Capture the cell that displays the provided text and extract its [x, y] central coordinate. 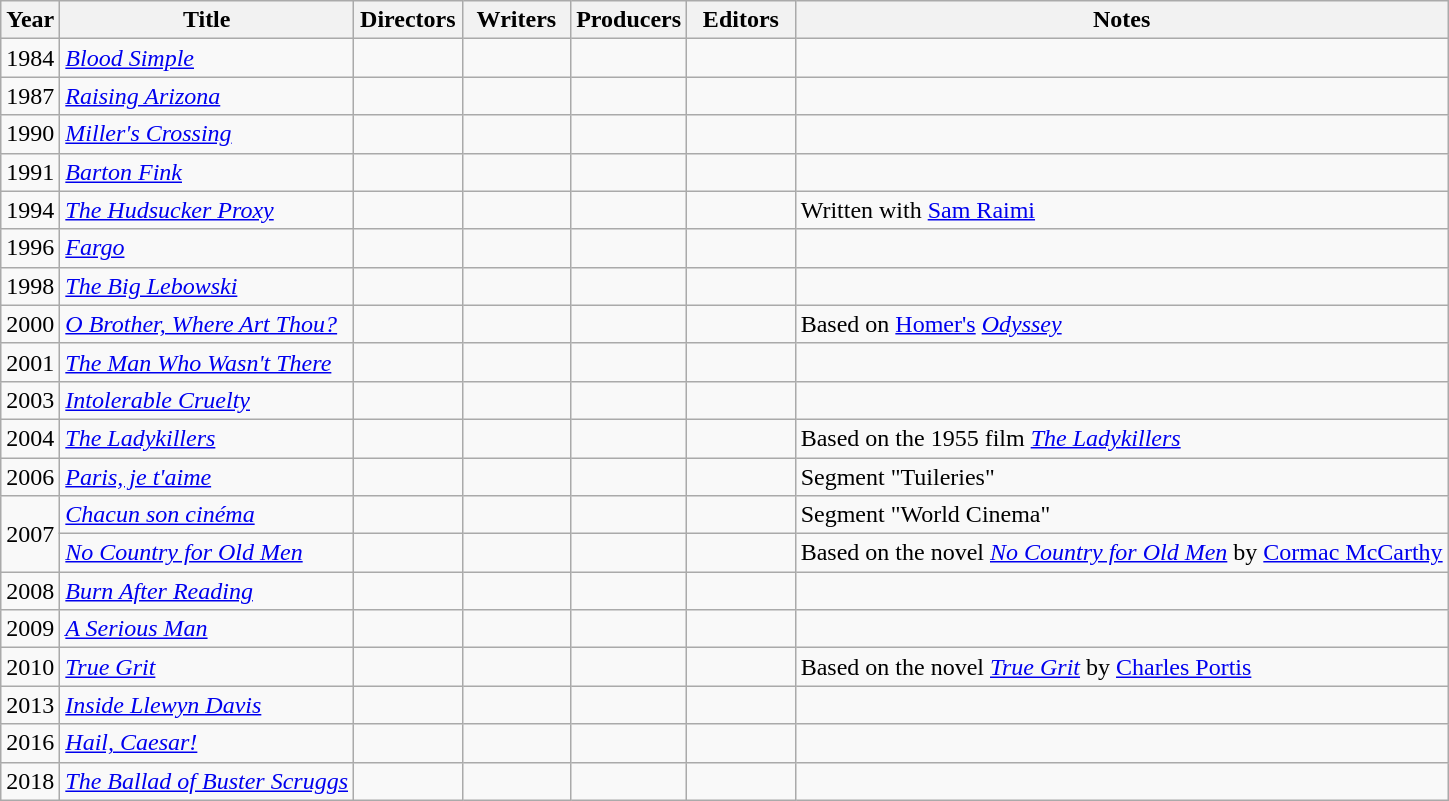
Chacun son cinéma [207, 515]
2016 [30, 743]
No Country for Old Men [207, 553]
Barton Fink [207, 172]
2010 [30, 667]
Based on the novel No Country for Old Men by Cormac McCarthy [1122, 553]
Based on the novel True Grit by Charles Portis [1122, 667]
The Ballad of Buster Scruggs [207, 781]
Inside Llewyn Davis [207, 705]
1991 [30, 172]
Notes [1122, 20]
Raising Arizona [207, 96]
Fargo [207, 248]
1984 [30, 58]
Title [207, 20]
Burn After Reading [207, 591]
Paris, je t'aime [207, 477]
The Man Who Wasn't There [207, 362]
1987 [30, 96]
Segment "Tuileries" [1122, 477]
2018 [30, 781]
The Big Lebowski [207, 286]
Hail, Caesar! [207, 743]
2007 [30, 534]
Based on the 1955 film The Ladykillers [1122, 438]
A Serious Man [207, 629]
Producers [629, 20]
Year [30, 20]
Editors [742, 20]
2009 [30, 629]
1998 [30, 286]
2001 [30, 362]
2006 [30, 477]
Segment "World Cinema" [1122, 515]
2013 [30, 705]
2003 [30, 400]
1990 [30, 134]
Intolerable Cruelty [207, 400]
Writers [516, 20]
Miller's Crossing [207, 134]
1994 [30, 210]
The Hudsucker Proxy [207, 210]
O Brother, Where Art Thou? [207, 324]
2004 [30, 438]
Blood Simple [207, 58]
Based on Homer's Odyssey [1122, 324]
Directors [408, 20]
The Ladykillers [207, 438]
True Grit [207, 667]
Written with Sam Raimi [1122, 210]
2000 [30, 324]
1996 [30, 248]
2008 [30, 591]
